Determine the [X, Y] coordinate at the center of the cell enclosing the given text.  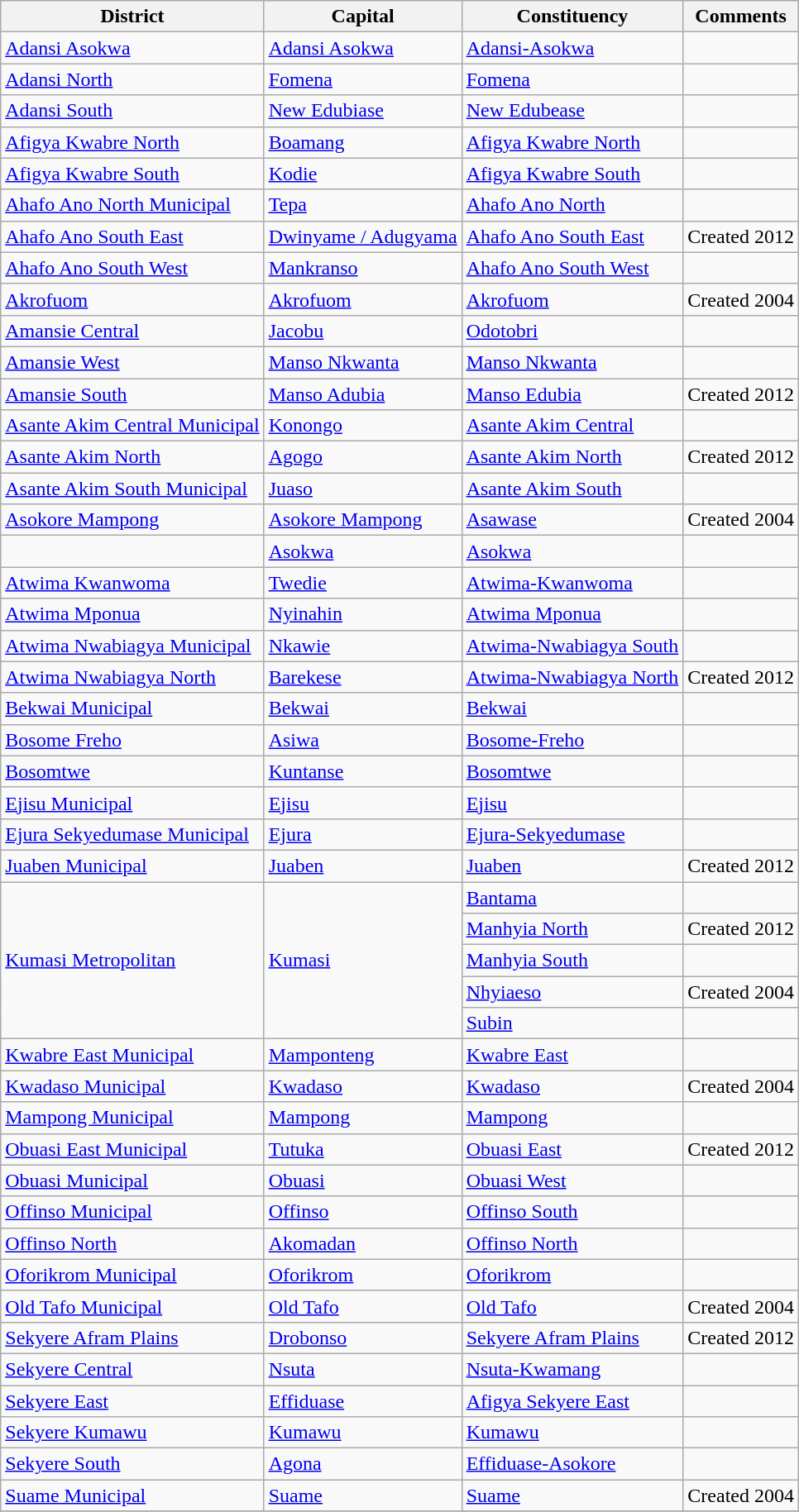
Mankranso [362, 268]
New Edubease [572, 111]
Sekyere Kumawu [132, 1433]
Obuasi West [572, 1181]
Atwima-Nwabiagya North [572, 677]
Manhyia North [572, 929]
Nkawie [362, 646]
Comments [741, 17]
Obuasi East [572, 1149]
Nsuta [362, 1369]
Oforikrom Municipal [132, 1275]
Manhyia South [572, 961]
Ejura [362, 834]
Constituency [572, 17]
Kodie [362, 174]
Nyinahin [362, 614]
Bosome-Freho [572, 740]
Obuasi Municipal [132, 1181]
Atwima-Nwabiagya South [572, 646]
Manso Edubia [572, 394]
Effiduase-Asokore [572, 1464]
Bosome Freho [132, 740]
Asiwa [362, 740]
Mampong Municipal [132, 1118]
Subin [572, 1023]
Adansi North [132, 79]
Asante Akim South Municipal [132, 489]
Amansie Central [132, 331]
Kwabre East [572, 1055]
Adansi South [132, 111]
Akomadan [362, 1243]
Barekese [362, 677]
Odotobri [572, 331]
Nhyiaeso [572, 992]
Effiduase [362, 1401]
Old Tafo Municipal [132, 1306]
Ejisu Municipal [132, 803]
Ahafo Ano North [572, 205]
Ahafo Ano North Municipal [132, 205]
Agona [362, 1464]
Atwima Nwabiagya Municipal [132, 646]
Asawase [572, 520]
New Edubiase [362, 111]
Offinso Municipal [132, 1212]
Nsuta-Kwamang [572, 1369]
Kumasi Metropolitan [132, 960]
Boamang [362, 142]
Kumasi [362, 960]
Bantama [572, 897]
Konongo [362, 426]
Asante Akim South [572, 489]
Kwadaso Municipal [132, 1086]
Offinso [362, 1212]
Juaso [362, 489]
Manso Adubia [362, 394]
Asante Akim Central Municipal [132, 426]
Tutuka [362, 1149]
Mamponteng [362, 1055]
Afigya Sekyere East [572, 1401]
Adansi-Asokwa [572, 48]
Suame Municipal [132, 1495]
Ejura Sekyedumase Municipal [132, 834]
Tepa [362, 205]
Jacobu [362, 331]
Atwima Nwabiagya North [132, 677]
Atwima Kwanwoma [132, 583]
Kwabre East Municipal [132, 1055]
Amansie South [132, 394]
Amansie West [132, 362]
Drobonso [362, 1338]
Sekyere Central [132, 1369]
Atwima-Kwanwoma [572, 583]
Twedie [362, 583]
Dwinyame / Adugyama [362, 236]
Kuntanse [362, 771]
Agogo [362, 457]
Bekwai Municipal [132, 708]
Juaben Municipal [132, 866]
Capital [362, 17]
Obuasi [362, 1181]
Obuasi East Municipal [132, 1149]
Sekyere East [132, 1401]
Offinso South [572, 1212]
District [132, 17]
Sekyere South [132, 1464]
Ejura-Sekyedumase [572, 834]
Asante Akim Central [572, 426]
